Capture the cell that displays the provided text and extract its [X, Y] central coordinate. 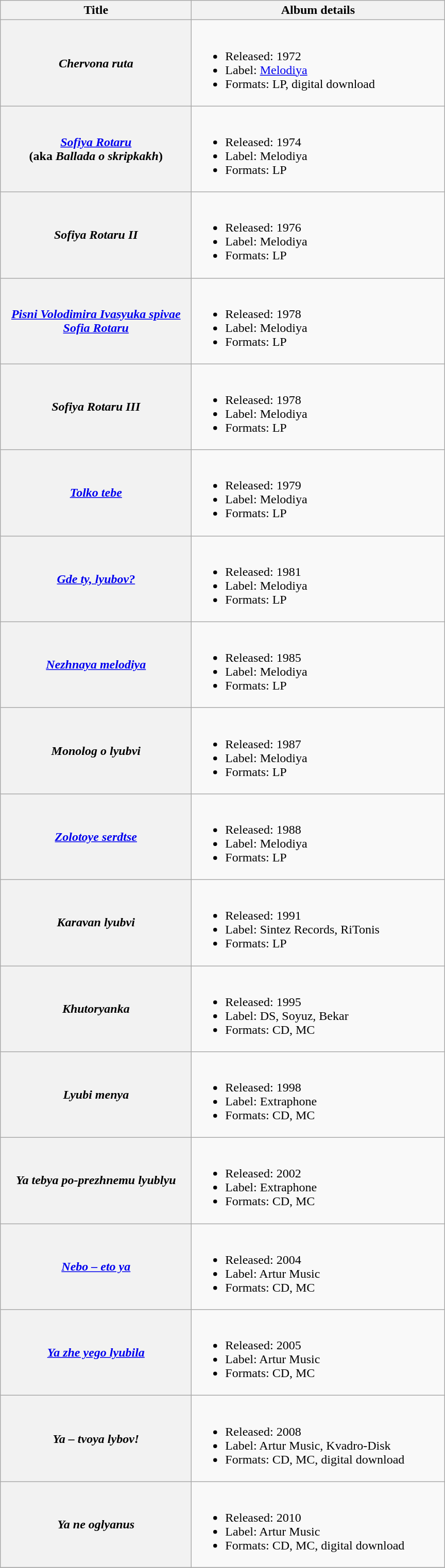
Ya tebya po-prezhnemu lyublyu [96, 1181]
Sofiya Rotaru II [96, 235]
Title [96, 10]
Pisni Volodimira Ivasyuka spivae Sofia Rotaru [96, 321]
Released: 1987Label: MelodiyaFormats: LP [318, 750]
Released: 2002Label: ExtraphoneFormats: CD, MC [318, 1181]
Released: 1979Label: MelodiyaFormats: LP [318, 493]
Album details [318, 10]
Released: 2005Label: Artur MusicFormats: CD, MC [318, 1352]
Karavan lyubvi [96, 922]
Chervona ruta [96, 63]
Released: 1985Label: MelodiyaFormats: LP [318, 665]
Released: 2004Label: Artur MusicFormats: CD, MC [318, 1267]
Ya ne oglyanus [96, 1524]
Nebo – eto ya [96, 1267]
Released: 2010Label: Artur MusicFormats: CD, MC, digital download [318, 1524]
Released: 1998Label: ExtraphoneFormats: CD, MC [318, 1095]
Zolotoye serdtse [96, 837]
Monolog o lyubvi [96, 750]
Gde ty, lyubov? [96, 578]
Released: 2008Label: Artur Music, Kvadro-DiskFormats: CD, MC, digital download [318, 1439]
Nezhnaya melodiya [96, 665]
Sofiya Rotaru (aka Ballada o skripkakh) [96, 149]
Khutoryanka [96, 1009]
Ya zhe yego lyubila [96, 1352]
Lyubi menya [96, 1095]
Released: 1988Label: MelodiyaFormats: LP [318, 837]
Ya – tvoya lybov! [96, 1439]
Released: 1991Label: Sintez Records, RiTonisFormats: LP [318, 922]
Released: 1995Label: DS, Soyuz, BekarFormats: CD, MC [318, 1009]
Sofiya Rotaru III [96, 407]
Released: 1972Label: MelodiyaFormats: LP, digital download [318, 63]
Tolko tebe [96, 493]
Released: 1974Label: MelodiyaFormats: LP [318, 149]
Released: 1976Label: MelodiyaFormats: LP [318, 235]
Released: 1981Label: MelodiyaFormats: LP [318, 578]
